Scan for the cell matching the given text and deliver its [x, y] coordinate at center. 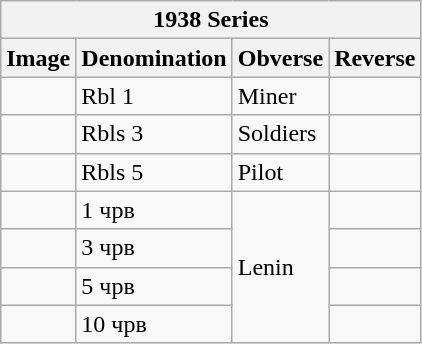
5 чрв [154, 286]
10 чрв [154, 324]
Reverse [375, 58]
Denomination [154, 58]
Image [38, 58]
Soldiers [280, 134]
Lenin [280, 267]
1 чрв [154, 210]
Rbls 3 [154, 134]
Rbl 1 [154, 96]
Miner [280, 96]
Obverse [280, 58]
Rbls 5 [154, 172]
Pilot [280, 172]
3 чрв [154, 248]
1938 Series [211, 20]
